Provide the (x, y) coordinate of the cell's center where the given text is located.  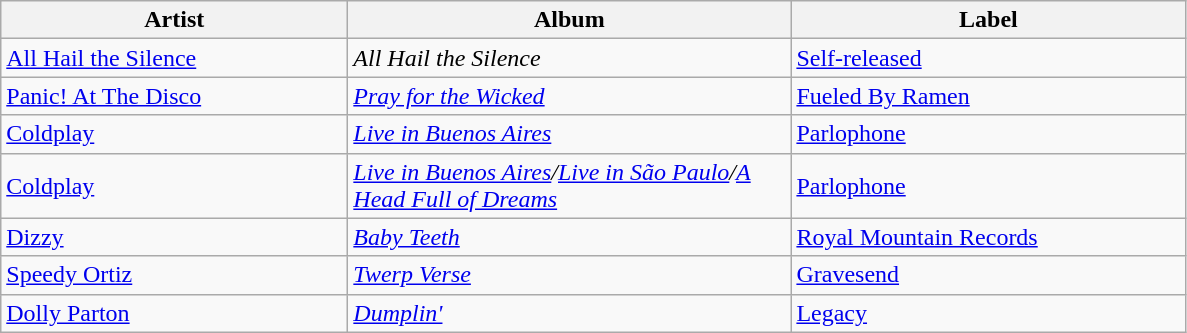
Album (570, 20)
Dolly Parton (174, 313)
Label (988, 20)
Royal Mountain Records (988, 237)
Dizzy (174, 237)
Fueled By Ramen (988, 96)
Live in Buenos Aires (570, 134)
Speedy Ortiz (174, 275)
Baby Teeth (570, 237)
Gravesend (988, 275)
Panic! At The Disco (174, 96)
Dumplin' (570, 313)
Pray for the Wicked (570, 96)
Live in Buenos Aires/Live in São Paulo/A Head Full of Dreams (570, 186)
Twerp Verse (570, 275)
Artist (174, 20)
Self-released (988, 58)
Legacy (988, 313)
